Search for the cell housing the specified text and yield its (x, y) center coordinate. 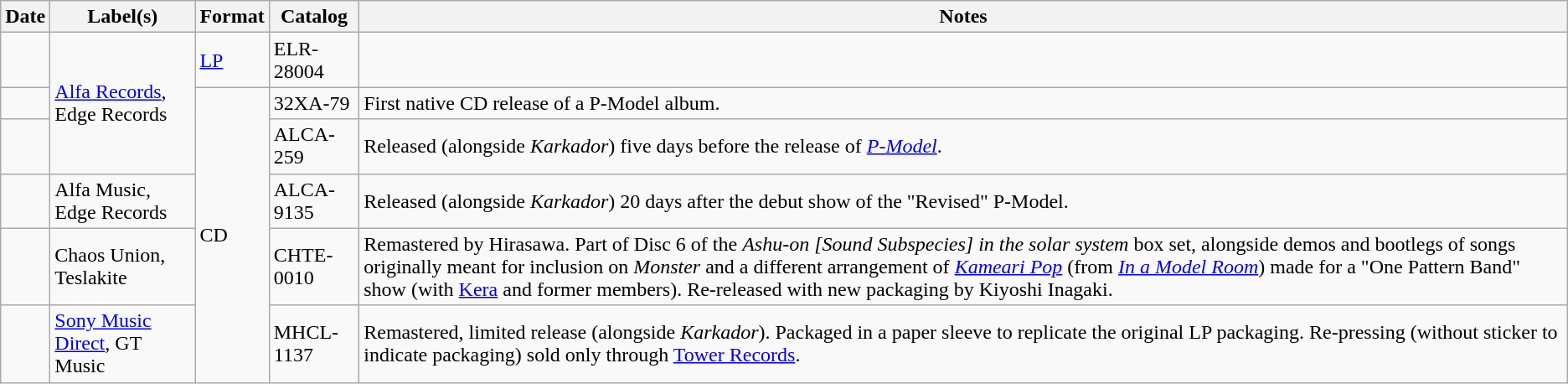
Date (25, 17)
MHCL-1137 (314, 344)
Released (alongside Karkador) 20 days after the debut show of the "Revised" P-Model. (963, 201)
ALCA-259 (314, 146)
LP (232, 60)
Catalog (314, 17)
Released (alongside Karkador) five days before the release of P-Model. (963, 146)
CHTE-0010 (314, 267)
Chaos Union, Teslakite (122, 267)
CD (232, 235)
ELR-28004 (314, 60)
ALCA-9135 (314, 201)
First native CD release of a P-Model album. (963, 103)
Sony Music Direct, GT Music (122, 344)
Format (232, 17)
Alfa Records, Edge Records (122, 103)
Alfa Music, Edge Records (122, 201)
Label(s) (122, 17)
32XA-79 (314, 103)
Notes (963, 17)
